Return the (X, Y) coordinate for the center point of the cell that contains the specified text.  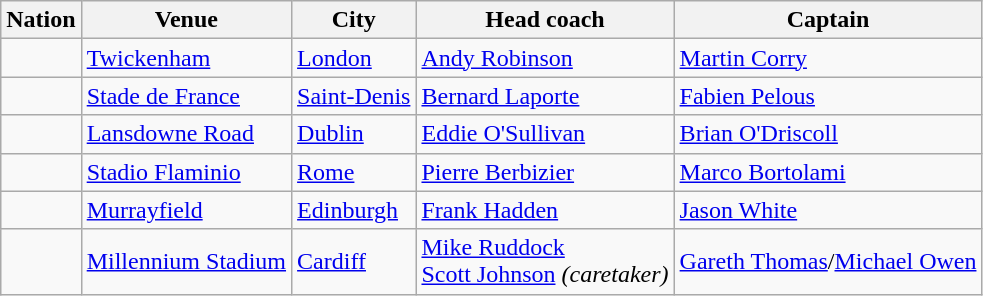
Andy Robinson (545, 58)
Edinburgh (354, 210)
Rome (354, 172)
Fabien Pelous (828, 96)
Captain (828, 20)
Twickenham (186, 58)
Frank Hadden (545, 210)
Lansdowne Road (186, 134)
London (354, 58)
Saint-Denis (354, 96)
Murrayfield (186, 210)
Pierre Berbizier (545, 172)
Dublin (354, 134)
Brian O'Driscoll (828, 134)
Stadio Flaminio (186, 172)
Cardiff (354, 262)
Nation (41, 20)
Mike Ruddock Scott Johnson (caretaker) (545, 262)
Millennium Stadium (186, 262)
City (354, 20)
Gareth Thomas/Michael Owen (828, 262)
Head coach (545, 20)
Martin Corry (828, 58)
Jason White (828, 210)
Venue (186, 20)
Bernard Laporte (545, 96)
Marco Bortolami (828, 172)
Eddie O'Sullivan (545, 134)
Stade de France (186, 96)
